Capture the cell that displays the provided text and extract its [X, Y] central coordinate. 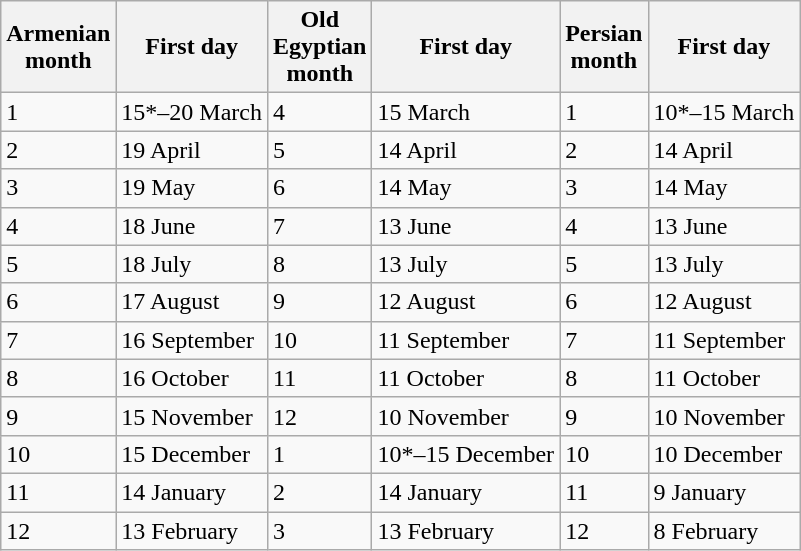
15*–20 March [192, 112]
18 July [192, 264]
9 January [724, 492]
17 August [192, 302]
Armenianmonth [58, 47]
15 December [192, 454]
10*–15 March [724, 112]
16 October [192, 378]
19 April [192, 150]
15 November [192, 416]
16 September [192, 340]
15 March [466, 112]
18 June [192, 226]
Persianmonth [604, 47]
10*–15 December [466, 454]
19 May [192, 188]
OldEgyptianmonth [320, 47]
8 February [724, 531]
10 December [724, 454]
